Capture the cell that displays the provided text and extract its [X, Y] central coordinate. 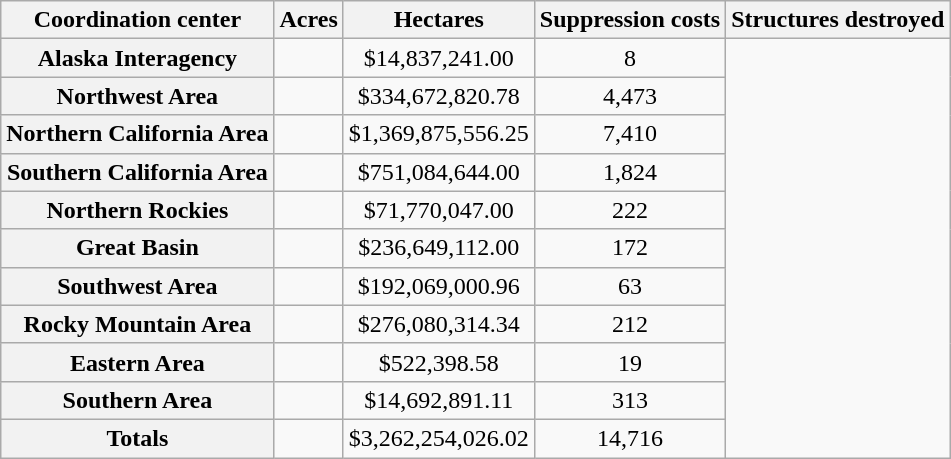
1,824 [630, 172]
Acres [308, 20]
Northern California Area [138, 134]
Rocky Mountain Area [138, 324]
7,410 [630, 134]
19 [630, 362]
$276,080,314.34 [438, 324]
$14,692,891.11 [438, 400]
Eastern Area [138, 362]
172 [630, 248]
$14,837,241.00 [438, 58]
63 [630, 286]
Northern Rockies [138, 210]
212 [630, 324]
$3,262,254,026.02 [438, 438]
$522,398.58 [438, 362]
Great Basin [138, 248]
Structures destroyed [838, 20]
Southern California Area [138, 172]
$751,084,644.00 [438, 172]
$236,649,112.00 [438, 248]
14,716 [630, 438]
Coordination center [138, 20]
Hectares [438, 20]
Alaska Interagency [138, 58]
8 [630, 58]
Southern Area [138, 400]
4,473 [630, 96]
222 [630, 210]
$334,672,820.78 [438, 96]
Totals [138, 438]
$71,770,047.00 [438, 210]
Southwest Area [138, 286]
313 [630, 400]
Northwest Area [138, 96]
$1,369,875,556.25 [438, 134]
Suppression costs [630, 20]
$192,069,000.96 [438, 286]
